Capture the cell that displays the provided text and extract its [X, Y] central coordinate. 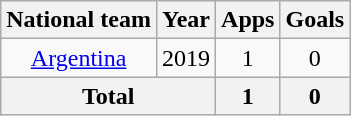
2019 [186, 58]
Year [186, 20]
Apps [248, 20]
Argentina [79, 58]
National team [79, 20]
Goals [315, 20]
Total [108, 96]
